Find where the given text appears and provide that cell's center as [x, y] coordinate. 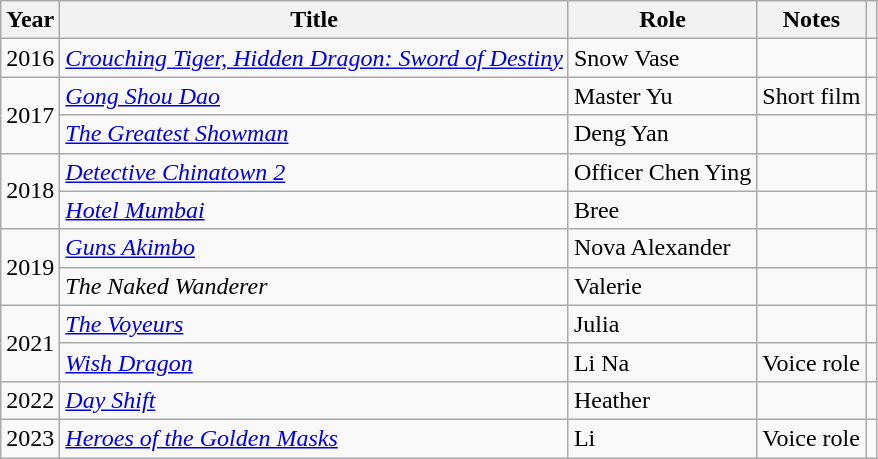
Crouching Tiger, Hidden Dragon: Sword of Destiny [314, 58]
Notes [812, 20]
Li Na [662, 362]
Snow Vase [662, 58]
2017 [30, 115]
Day Shift [314, 400]
Hotel Mumbai [314, 210]
The Naked Wanderer [314, 286]
The Greatest Showman [314, 134]
Master Yu [662, 96]
Deng Yan [662, 134]
Title [314, 20]
The Voyeurs [314, 324]
2019 [30, 267]
Officer Chen Ying [662, 172]
Nova Alexander [662, 248]
2021 [30, 343]
Guns Akimbo [314, 248]
Short film [812, 96]
Julia [662, 324]
Heroes of the Golden Masks [314, 438]
Heather [662, 400]
Wish Dragon [314, 362]
Li [662, 438]
Year [30, 20]
Gong Shou Dao [314, 96]
2018 [30, 191]
Bree [662, 210]
2022 [30, 400]
Detective Chinatown 2 [314, 172]
Valerie [662, 286]
2023 [30, 438]
2016 [30, 58]
Role [662, 20]
